Provide the (x, y) coordinate of the cell's center where the given text is located.  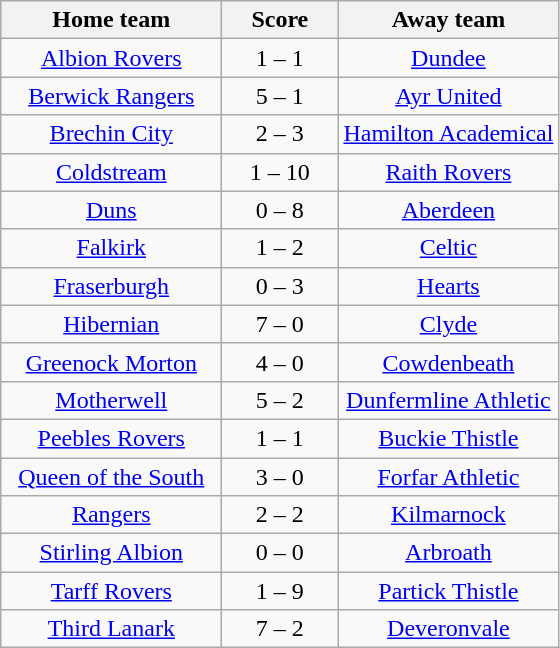
5 – 2 (280, 400)
Berwick Rangers (112, 96)
2 – 2 (280, 515)
Aberdeen (448, 210)
Arbroath (448, 553)
Celtic (448, 248)
5 – 1 (280, 96)
Third Lanark (112, 629)
7 – 2 (280, 629)
1 – 9 (280, 591)
Tarff Rovers (112, 591)
Motherwell (112, 400)
Away team (448, 20)
0 – 3 (280, 286)
Greenock Morton (112, 362)
Peebles Rovers (112, 438)
Hamilton Academical (448, 134)
Cowdenbeath (448, 362)
4 – 0 (280, 362)
Deveronvale (448, 629)
Fraserburgh (112, 286)
Duns (112, 210)
7 – 0 (280, 324)
Ayr United (448, 96)
1 – 2 (280, 248)
Buckie Thistle (448, 438)
Hibernian (112, 324)
Albion Rovers (112, 58)
3 – 0 (280, 477)
Queen of the South (112, 477)
0 – 0 (280, 553)
Clyde (448, 324)
Score (280, 20)
Hearts (448, 286)
Brechin City (112, 134)
Falkirk (112, 248)
Rangers (112, 515)
Stirling Albion (112, 553)
0 – 8 (280, 210)
Coldstream (112, 172)
1 – 10 (280, 172)
Kilmarnock (448, 515)
Dundee (448, 58)
Forfar Athletic (448, 477)
Dunfermline Athletic (448, 400)
Home team (112, 20)
Partick Thistle (448, 591)
2 – 3 (280, 134)
Raith Rovers (448, 172)
